Locate the cell with the specified text and output its (X, Y) center coordinate. 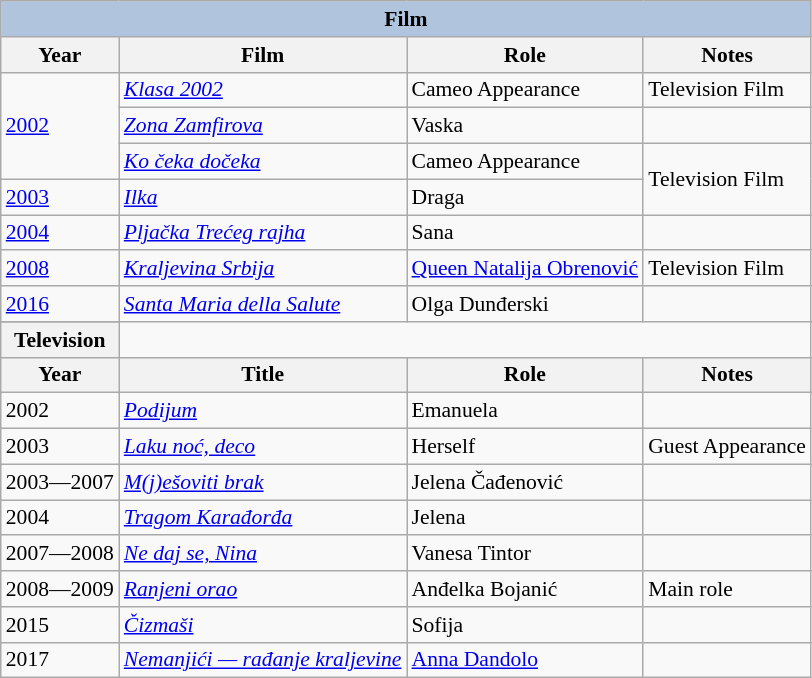
2016 (60, 304)
Emanuela (524, 411)
Title (263, 375)
2015 (60, 625)
2008—2009 (60, 589)
Ilka (263, 197)
Jelena (524, 518)
Jelena Čađenović (524, 482)
Television (60, 340)
Kraljevina Srbija (263, 269)
Ranjeni orao (263, 589)
Vanesa Tintor (524, 554)
Ko čeka dočeka (263, 162)
2003—2007 (60, 482)
Main role (727, 589)
Tragom Karađorđa (263, 518)
Olga Dunđerski (524, 304)
Pljačka Trećeg rajha (263, 233)
Draga (524, 197)
Santa Maria della Salute (263, 304)
Laku noć, deco (263, 447)
Podijum (263, 411)
M(j)ešoviti brak (263, 482)
Anđelka Bojanić (524, 589)
Klasa 2002 (263, 90)
2017 (60, 660)
Čizmaši (263, 625)
Herself (524, 447)
Ne daj se, Nina (263, 554)
2008 (60, 269)
Sana (524, 233)
Guest Appearance (727, 447)
Zona Zamfirova (263, 126)
Sofija (524, 625)
2007—2008 (60, 554)
Anna Dandolo (524, 660)
Queen Natalija Obrenović (524, 269)
Vaska (524, 126)
Nemanjići — rađanje kraljevine (263, 660)
